Detect which cell encompasses the target text, then output its (X, Y) center coordinate. 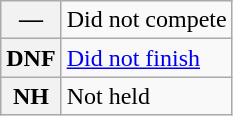
NH (31, 96)
DNF (31, 58)
Did not finish (146, 58)
Did not compete (146, 20)
— (31, 20)
Not held (146, 96)
